Pinpoint the cell where the given text exists, returning its (X, Y) midpoint coordinate. 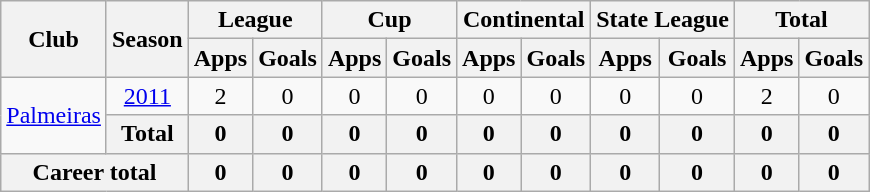
Cup (389, 20)
Palmeiras (54, 115)
2011 (147, 96)
Club (54, 39)
State League (663, 20)
Career total (94, 172)
Season (147, 39)
League (255, 20)
Continental (524, 20)
